Detect which cell encompasses the target text, then output its [x, y] center coordinate. 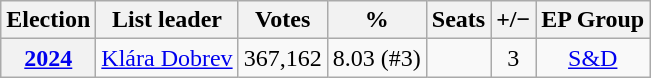
Klára Dobrev [167, 58]
List leader [167, 20]
S&D [593, 58]
Seats [458, 20]
% [376, 20]
Votes [282, 20]
2024 [48, 58]
+/− [514, 20]
Election [48, 20]
367,162 [282, 58]
3 [514, 58]
8.03 (#3) [376, 58]
EP Group [593, 20]
